Extract the (x, y) coordinate from the center of the cell holding the provided text.  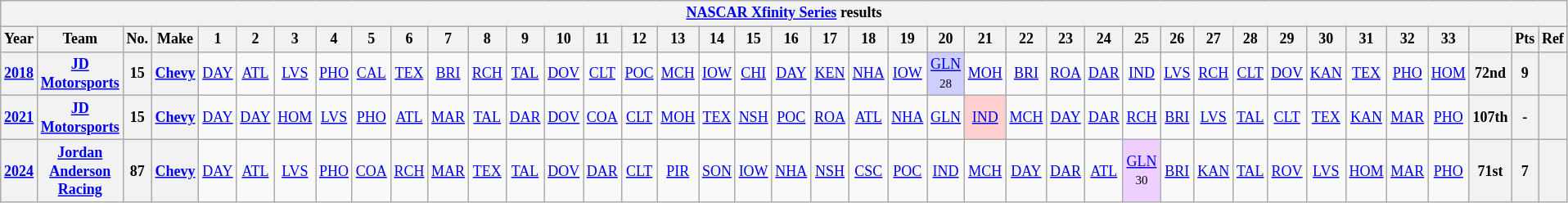
12 (639, 39)
18 (868, 39)
SON (717, 170)
16 (791, 39)
29 (1287, 39)
17 (830, 39)
Make (175, 39)
5 (372, 39)
14 (717, 39)
8 (487, 39)
2021 (20, 118)
1 (218, 39)
30 (1326, 39)
23 (1066, 39)
ROV (1287, 170)
19 (908, 39)
87 (137, 170)
13 (678, 39)
72nd (1490, 74)
11 (602, 39)
Team (80, 39)
26 (1177, 39)
GLN28 (946, 74)
Year (20, 39)
32 (1408, 39)
33 (1449, 39)
CAL (372, 74)
25 (1142, 39)
28 (1250, 39)
3 (295, 39)
4 (334, 39)
20 (946, 39)
2 (255, 39)
GLN30 (1142, 170)
2024 (20, 170)
Pts (1525, 39)
27 (1214, 39)
- (1525, 118)
31 (1367, 39)
10 (564, 39)
No. (137, 39)
21 (985, 39)
CSC (868, 170)
CHI (753, 74)
Ref (1553, 39)
2018 (20, 74)
24 (1103, 39)
107th (1490, 118)
6 (409, 39)
PIR (678, 170)
Jordan Anderson Racing (80, 170)
KEN (830, 74)
NASCAR Xfinity Series results (784, 13)
22 (1026, 39)
GLN (946, 118)
71st (1490, 170)
